Extract the (X, Y) coordinate from the center of the cell holding the provided text.  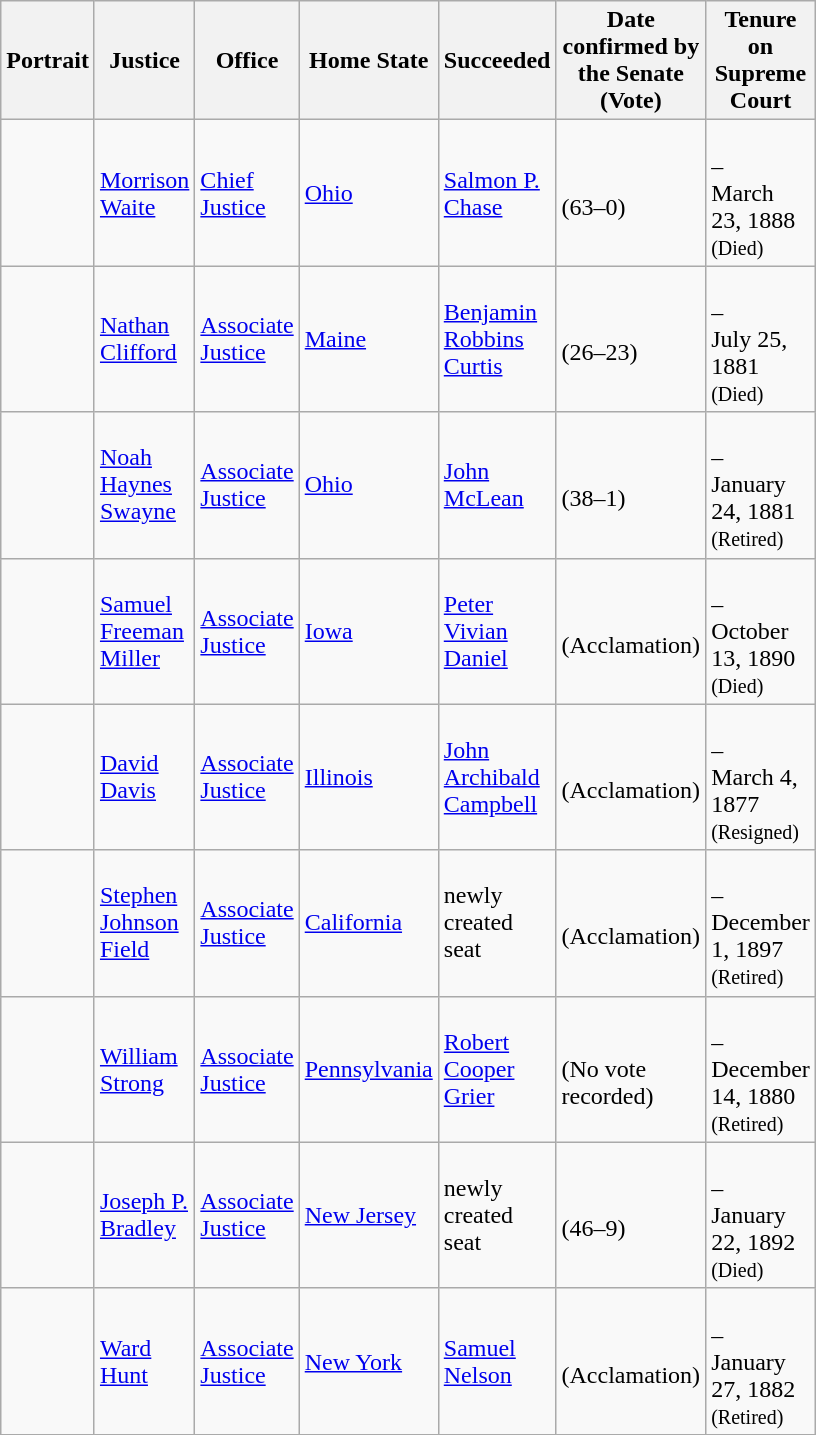
(63–0) (631, 193)
Chief Justice (247, 193)
John Archibald Campbell (497, 777)
Date confirmed by the Senate(Vote) (631, 60)
Benjamin Robbins Curtis (497, 339)
–July 25, 1881(Died) (761, 339)
Ward Hunt (144, 1361)
(No vote recorded) (631, 1069)
Maine (368, 339)
New Jersey (368, 1215)
Samuel Nelson (497, 1361)
Noah Haynes Swayne (144, 485)
–March 4, 1877(Resigned) (761, 777)
Iowa (368, 631)
Pennsylvania (368, 1069)
New York (368, 1361)
Robert Cooper Grier (497, 1069)
–December 1, 1897(Retired) (761, 923)
Peter Vivian Daniel (497, 631)
–January 24, 1881(Retired) (761, 485)
Tenure on Supreme Court (761, 60)
Illinois (368, 777)
California (368, 923)
Portrait (48, 60)
John McLean (497, 485)
–January 22, 1892(Died) (761, 1215)
Salmon P. Chase (497, 193)
Samuel Freeman Miller (144, 631)
Joseph P. Bradley (144, 1215)
Succeeded (497, 60)
Nathan Clifford (144, 339)
–January 27, 1882(Retired) (761, 1361)
(26–23) (631, 339)
(46–9) (631, 1215)
–October 13, 1890(Died) (761, 631)
–March 23, 1888(Died) (761, 193)
Stephen Johnson Field (144, 923)
(38–1) (631, 485)
–December 14, 1880(Retired) (761, 1069)
Home State (368, 60)
Justice (144, 60)
Office (247, 60)
David Davis (144, 777)
William Strong (144, 1069)
Morrison Waite (144, 193)
